Search for the cell housing the specified text and yield its [x, y] center coordinate. 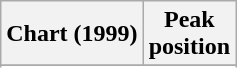
Chart (1999) [72, 34]
Peakposition [189, 34]
